Search for the cell housing the specified text and yield its [X, Y] center coordinate. 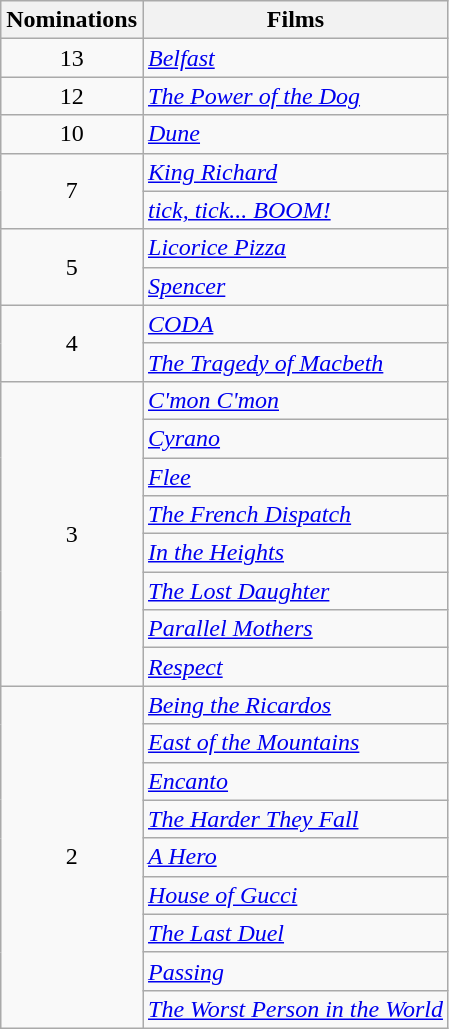
Flee [295, 477]
The Power of the Dog [295, 96]
4 [72, 343]
Being the Ricardos [295, 705]
A Hero [295, 857]
Respect [295, 667]
Dune [295, 134]
Encanto [295, 781]
10 [72, 134]
The Lost Daughter [295, 591]
Belfast [295, 58]
The Tragedy of Macbeth [295, 362]
3 [72, 533]
2 [72, 858]
The French Dispatch [295, 515]
King Richard [295, 172]
12 [72, 96]
13 [72, 58]
House of Gucci [295, 895]
Spencer [295, 286]
tick, tick... BOOM! [295, 210]
7 [72, 191]
CODA [295, 324]
Films [295, 20]
Cyrano [295, 438]
The Worst Person in the World [295, 1009]
C'mon C'mon [295, 400]
Licorice Pizza [295, 248]
Passing [295, 971]
Nominations [72, 20]
The Last Duel [295, 933]
Parallel Mothers [295, 629]
East of the Mountains [295, 743]
In the Heights [295, 553]
The Harder They Fall [295, 819]
5 [72, 267]
